Pinpoint the cell where the given text exists, returning its [x, y] midpoint coordinate. 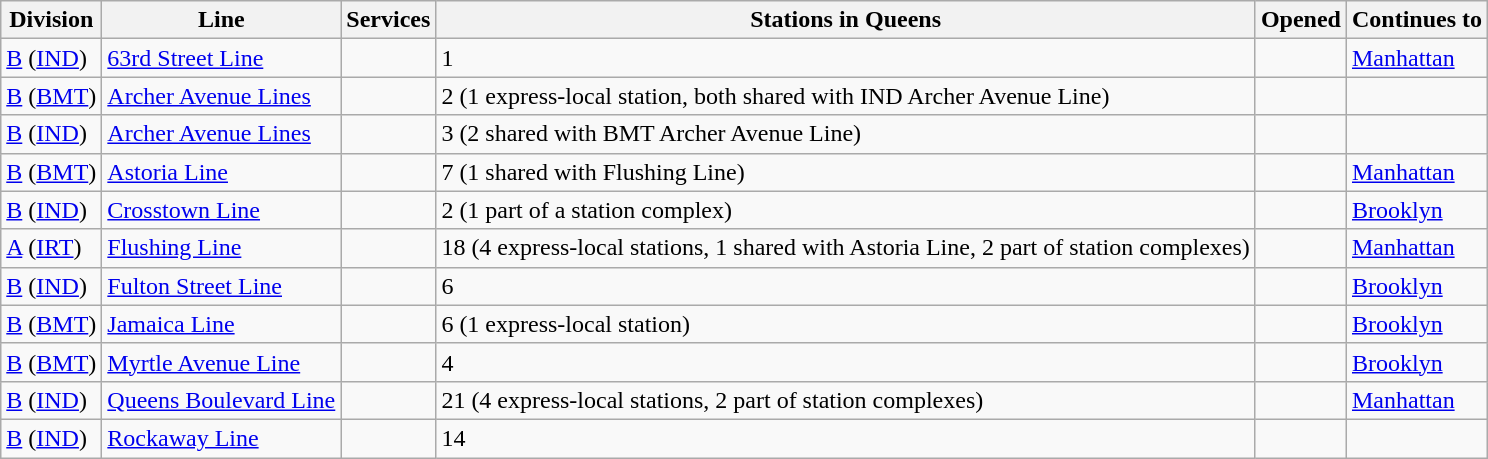
4 [846, 362]
2 (1 part of a station complex) [846, 210]
3 (2 shared with BMT Archer Avenue Line) [846, 134]
Stations in Queens [846, 20]
18 (4 express-local stations, 1 shared with Astoria Line, 2 part of station complexes) [846, 248]
Jamaica Line [222, 324]
Services [388, 20]
14 [846, 438]
2 (1 express-local station, both shared with IND Archer Avenue Line) [846, 96]
Flushing Line [222, 248]
Myrtle Avenue Line [222, 362]
6 [846, 286]
Opened [1300, 20]
6 (1 express-local station) [846, 324]
Division [52, 20]
Continues to [1416, 20]
Fulton Street Line [222, 286]
21 (4 express-local stations, 2 part of station complexes) [846, 400]
Queens Boulevard Line [222, 400]
1 [846, 58]
Line [222, 20]
7 (1 shared with Flushing Line) [846, 172]
Astoria Line [222, 172]
A (IRT) [52, 248]
63rd Street Line [222, 58]
Rockaway Line [222, 438]
Crosstown Line [222, 210]
